From the cell containing the given text, extract its center point as [X, Y] coordinate. 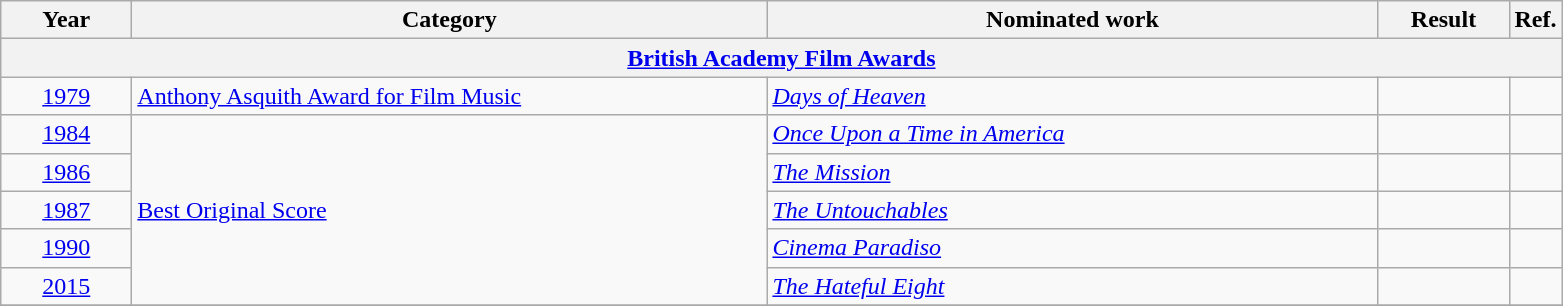
1986 [66, 172]
1984 [66, 134]
The Mission [1072, 172]
Cinema Paradiso [1072, 248]
1979 [66, 96]
Ref. [1536, 20]
1990 [66, 248]
Anthony Asquith Award for Film Music [450, 96]
The Untouchables [1072, 210]
Year [66, 20]
Best Original Score [450, 210]
2015 [66, 286]
Category [450, 20]
Days of Heaven [1072, 96]
1987 [66, 210]
Nominated work [1072, 20]
Once Upon a Time in America [1072, 134]
British Academy Film Awards [782, 58]
The Hateful Eight [1072, 286]
Result [1444, 20]
